Identify which cell holds the provided text, then report its (X, Y) central coordinate. 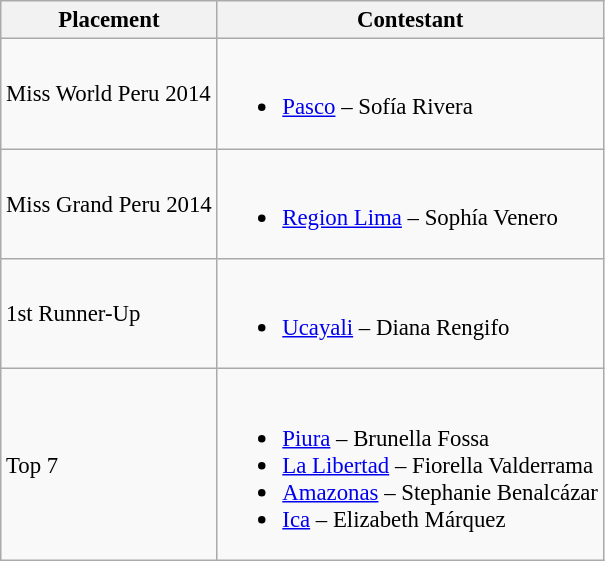
Placement (109, 20)
Miss World Peru 2014 (109, 94)
Miss Grand Peru 2014 (109, 204)
Region Lima – Sophía Venero (410, 204)
Piura – Brunella FossaLa Libertad – Fiorella ValderramaAmazonas – Stephanie BenalcázarIca – Elizabeth Márquez (410, 464)
Top 7 (109, 464)
Pasco – Sofía Rivera (410, 94)
Contestant (410, 20)
1st Runner-Up (109, 314)
Ucayali – Diana Rengifo (410, 314)
